Find where the given text appears and provide that cell's center as [x, y] coordinate. 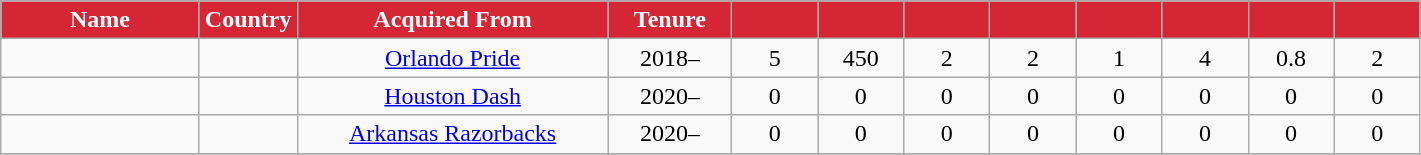
Acquired From [452, 20]
5 [775, 58]
Arkansas Razorbacks [452, 134]
Tenure [670, 20]
Country [248, 20]
4 [1205, 58]
1 [1119, 58]
Houston Dash [452, 96]
Orlando Pride [452, 58]
0.8 [1291, 58]
2018– [670, 58]
450 [861, 58]
Name [100, 20]
